Scan for the cell matching the given text and deliver its (x, y) coordinate at center. 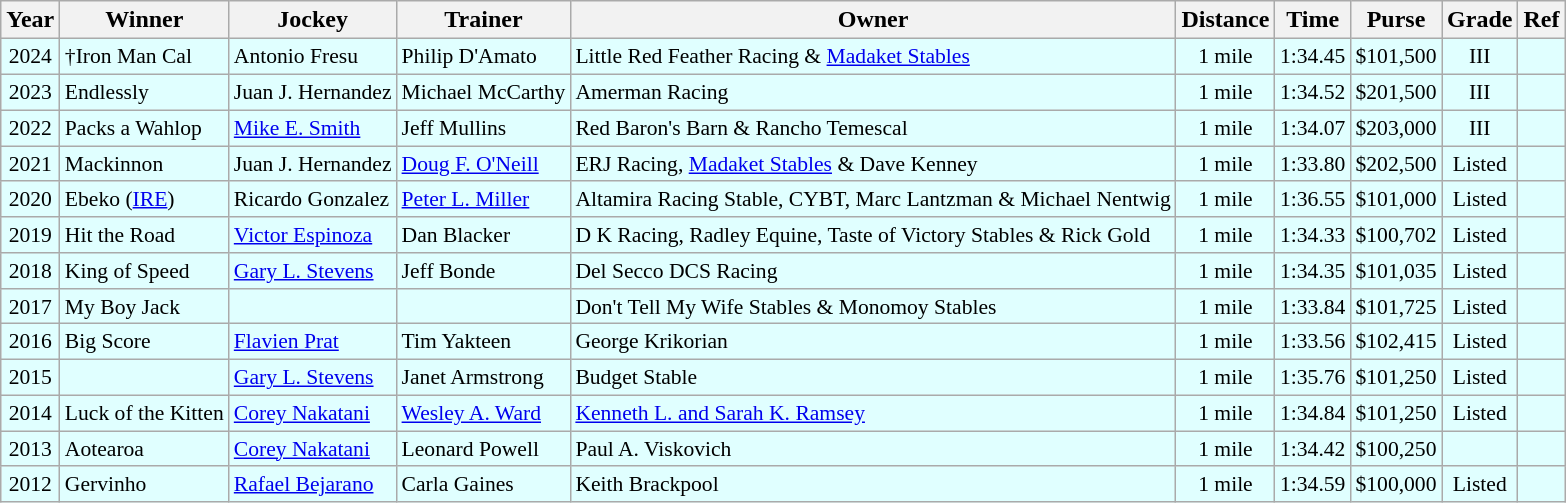
Little Red Feather Racing & Madaket Stables (873, 57)
$201,500 (1396, 92)
1:33.56 (1312, 342)
Time (1312, 20)
ERJ Racing, Madaket Stables & Dave Kenney (873, 164)
1:34.35 (1312, 271)
1:34.59 (1312, 484)
$203,000 (1396, 128)
Endlessly (144, 92)
2012 (30, 484)
Leonard Powell (484, 449)
Keith Brackpool (873, 484)
$101,725 (1396, 306)
1:34.07 (1312, 128)
Aotearoa (144, 449)
Jeff Mullins (484, 128)
Carla Gaines (484, 484)
Gervinho (144, 484)
Jockey (313, 20)
Owner (873, 20)
2024 (30, 57)
Michael McCarthy (484, 92)
2016 (30, 342)
2022 (30, 128)
†Iron Man Cal (144, 57)
2013 (30, 449)
Del Secco DCS Racing (873, 271)
Packs a Wahlop (144, 128)
Red Baron's Barn & Rancho Temescal (873, 128)
$100,000 (1396, 484)
Wesley A. Ward (484, 413)
2021 (30, 164)
1:34.84 (1312, 413)
Distance (1226, 20)
$101,500 (1396, 57)
Ref (1542, 20)
Budget Stable (873, 377)
Purse (1396, 20)
My Boy Jack (144, 306)
Dan Blacker (484, 235)
1:33.80 (1312, 164)
Altamira Racing Stable, CYBT, Marc Lantzman & Michael Nentwig (873, 199)
1:33.84 (1312, 306)
2017 (30, 306)
$100,702 (1396, 235)
Rafael Bejarano (313, 484)
George Krikorian (873, 342)
King of Speed (144, 271)
$102,415 (1396, 342)
2014 (30, 413)
Mackinnon (144, 164)
Tim Yakteen (484, 342)
$101,000 (1396, 199)
1:34.33 (1312, 235)
2018 (30, 271)
2015 (30, 377)
Paul A. Viskovich (873, 449)
Grade (1480, 20)
Don't Tell My Wife Stables & Monomoy Stables (873, 306)
Kenneth L. and Sarah K. Ramsey (873, 413)
2023 (30, 92)
Trainer (484, 20)
Janet Armstrong (484, 377)
$100,250 (1396, 449)
Flavien Prat (313, 342)
Peter L. Miller (484, 199)
1:35.76 (1312, 377)
1:34.42 (1312, 449)
D K Racing, Radley Equine, Taste of Victory Stables & Rick Gold (873, 235)
Jeff Bonde (484, 271)
Philip D'Amato (484, 57)
Amerman Racing (873, 92)
Victor Espinoza (313, 235)
Ricardo Gonzalez (313, 199)
1:34.52 (1312, 92)
1:34.45 (1312, 57)
$101,035 (1396, 271)
Hit the Road (144, 235)
2020 (30, 199)
$202,500 (1396, 164)
Doug F. O'Neill (484, 164)
Mike E. Smith (313, 128)
Luck of the Kitten (144, 413)
Year (30, 20)
Big Score (144, 342)
1:36.55 (1312, 199)
Ebeko (IRE) (144, 199)
Antonio Fresu (313, 57)
2019 (30, 235)
Winner (144, 20)
